Pinpoint the cell where the given text exists, returning its [X, Y] midpoint coordinate. 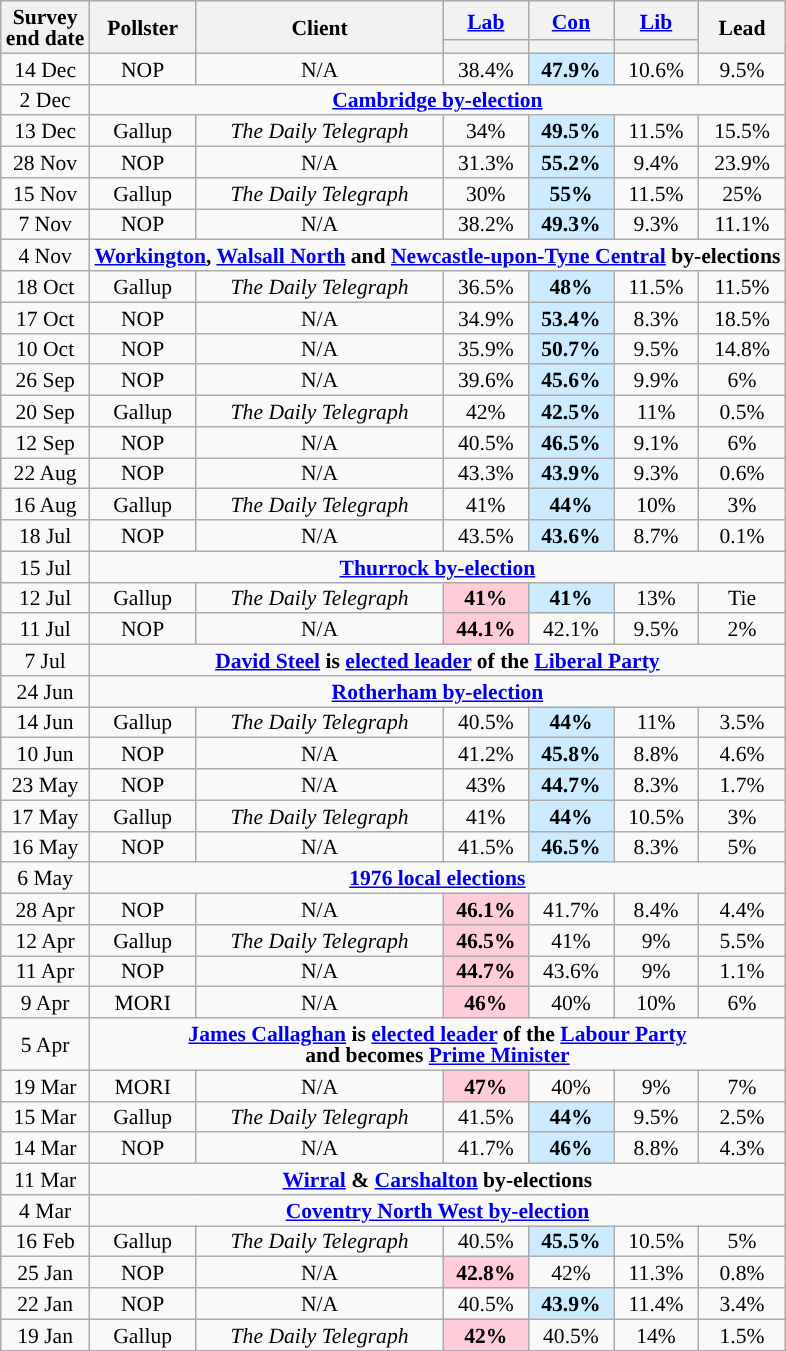
James Callaghan is elected leader of the Labour Partyand becomes Prime Minister [437, 1044]
2 Dec [46, 100]
49.3% [570, 224]
Thurrock by-election [437, 566]
1.5% [742, 1334]
15 Nov [46, 194]
30% [486, 194]
26 Sep [46, 380]
55% [570, 194]
5.5% [742, 940]
35.9% [486, 348]
0.6% [742, 474]
17 Oct [46, 318]
4 Nov [46, 256]
43.5% [486, 536]
47.9% [570, 68]
Tie [742, 598]
1.1% [742, 972]
Wirral & Carshalton by-elections [437, 1180]
46.1% [486, 910]
Surveyend date [46, 27]
7% [742, 1086]
9.9% [656, 380]
14 Jun [46, 722]
11 Apr [46, 972]
22 Jan [46, 1304]
28 Apr [46, 910]
3.5% [742, 722]
42.8% [486, 1272]
15 Jul [46, 566]
24 Jun [46, 692]
Con [570, 20]
43.3% [486, 474]
9 Apr [46, 1002]
4.3% [742, 1148]
0.1% [742, 536]
11.4% [656, 1304]
Client [320, 27]
45.6% [570, 380]
18 Jul [46, 536]
14 Dec [46, 68]
23 May [46, 784]
10 Oct [46, 348]
Cambridge by-election [437, 100]
Workington, Walsall North and Newcastle-upon-Tyne Central by-elections [437, 256]
16 May [46, 846]
Lab [486, 20]
13% [656, 598]
2.5% [742, 1116]
11.1% [742, 224]
4.4% [742, 910]
38.2% [486, 224]
41.2% [486, 754]
9.4% [656, 162]
0.5% [742, 412]
23.9% [742, 162]
4.6% [742, 754]
12 Sep [46, 442]
44.1% [486, 630]
48% [570, 286]
22 Aug [46, 474]
45.5% [570, 1242]
14.8% [742, 348]
17 May [46, 816]
18.5% [742, 318]
Lib [656, 20]
47% [486, 1086]
31.3% [486, 162]
11 Mar [46, 1180]
16 Aug [46, 504]
Coventry North West by-election [437, 1210]
4 Mar [46, 1210]
18 Oct [46, 286]
34% [486, 132]
19 Jan [46, 1334]
42.1% [570, 630]
50.7% [570, 348]
12 Apr [46, 940]
53.4% [570, 318]
19 Mar [46, 1086]
55.2% [570, 162]
3.4% [742, 1304]
Pollster [142, 27]
12 Jul [46, 598]
13 Dec [46, 132]
15.5% [742, 132]
20 Sep [46, 412]
11.3% [656, 1272]
14% [656, 1334]
7 Nov [46, 224]
1.7% [742, 784]
49.5% [570, 132]
36.5% [486, 286]
43% [486, 784]
25% [742, 194]
9.1% [656, 442]
6 May [46, 878]
2% [742, 630]
7 Jul [46, 660]
15 Mar [46, 1116]
39.6% [486, 380]
42.5% [570, 412]
5 Apr [46, 1044]
14 Mar [46, 1148]
David Steel is elected leader of the Liberal Party [437, 660]
16 Feb [46, 1242]
10 Jun [46, 754]
8.4% [656, 910]
38.4% [486, 68]
8.7% [656, 536]
25 Jan [46, 1272]
10.6% [656, 68]
28 Nov [46, 162]
Rotherham by-election [437, 692]
11 Jul [46, 630]
Lead [742, 27]
34.9% [486, 318]
1976 local elections [437, 878]
0.8% [742, 1272]
45.8% [570, 754]
